Determine the [x, y] coordinate at the center of the cell enclosing the given text.  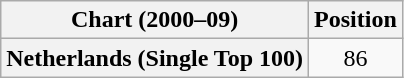
Netherlands (Single Top 100) [155, 58]
Position [356, 20]
86 [356, 58]
Chart (2000–09) [155, 20]
